Return the (x, y) coordinate for the center point of the cell that contains the specified text.  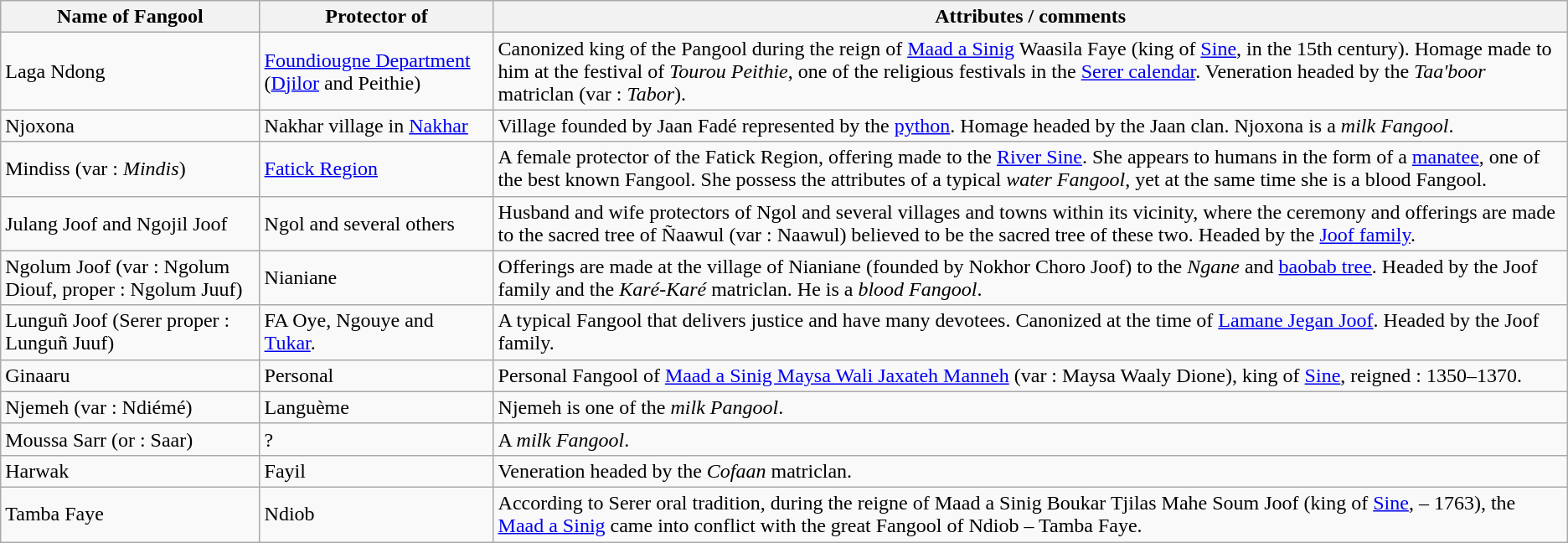
Name of Fangool (131, 17)
FA Oye, Ngouye and Tukar. (377, 332)
Ginaaru (131, 375)
Ngolum Joof (var : Ngolum Diouf, proper : Ngolum Juuf) (131, 278)
Julang Joof and Ngojil Joof (131, 223)
Fayil (377, 471)
Mindiss (var : Mindis) (131, 169)
Nianiane (377, 278)
Laga Ndong (131, 71)
Languème (377, 407)
A milk Fangool. (1030, 439)
Personal Fangool of Maad a Sinig Maysa Wali Jaxateh Manneh (var : Maysa Waaly Dione), king of Sine, reigned : 1350–1370. (1030, 375)
Ndiob (377, 515)
Nakhar village in Nakhar (377, 126)
A typical Fangool that delivers justice and have many devotees. Canonized at the time of Lamane Jegan Joof. Headed by the Joof family. (1030, 332)
Ngol and several others (377, 223)
? (377, 439)
Village founded by Jaan Fadé represented by the python. Homage headed by the Jaan clan. Njoxona is a milk Fangool. (1030, 126)
Tamba Faye (131, 515)
Fatick Region (377, 169)
Protector of (377, 17)
Lunguñ Joof (Serer proper : Lunguñ Juuf) (131, 332)
Moussa Sarr (or : Saar) (131, 439)
Attributes / comments (1030, 17)
Personal (377, 375)
Harwak (131, 471)
Njemeh (var : Ndiémé) (131, 407)
Veneration headed by the Cofaan matriclan. (1030, 471)
Njoxona (131, 126)
Foundiougne Department (Djilor and Peithie) (377, 71)
Njemeh is one of the milk Pangool. (1030, 407)
